Extract the [x, y] coordinate from the center of the cell holding the provided text.  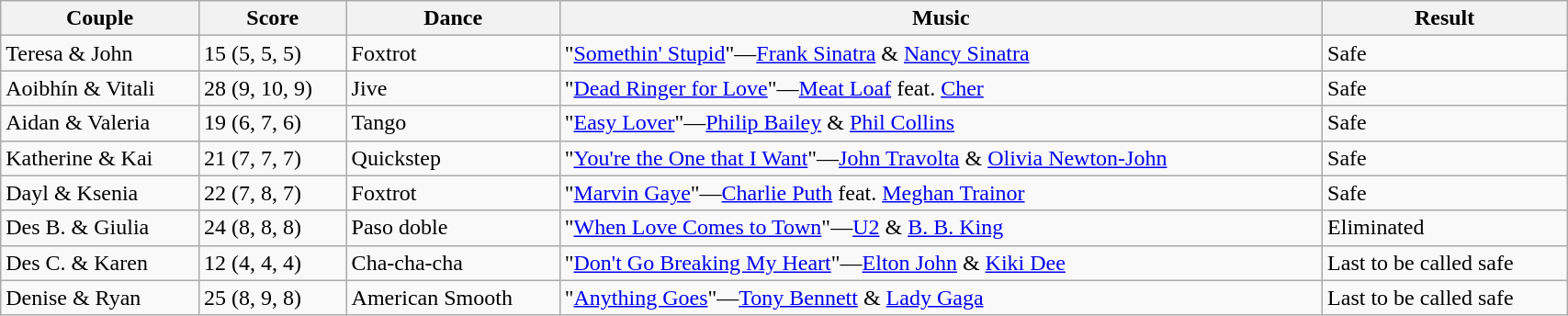
"Marvin Gaye"—Charlie Puth feat. Meghan Trainor [941, 193]
Jive [453, 88]
"Easy Lover"—Philip Bailey & Phil Collins [941, 123]
"Somethin' Stupid"—Frank Sinatra & Nancy Sinatra [941, 53]
Dance [453, 18]
"Anything Goes"—Tony Bennett & Lady Gaga [941, 298]
Dayl & Ksenia [100, 193]
Eliminated [1445, 228]
Aoibhín & Vitali [100, 88]
Music [941, 18]
25 (8, 9, 8) [272, 298]
Denise & Ryan [100, 298]
Des B. & Giulia [100, 228]
Result [1445, 18]
Aidan & Valeria [100, 123]
Couple [100, 18]
22 (7, 8, 7) [272, 193]
Teresa & John [100, 53]
24 (8, 8, 8) [272, 228]
Paso doble [453, 228]
Score [272, 18]
"Don't Go Breaking My Heart"—Elton John & Kiki Dee [941, 263]
"When Love Comes to Town"—U2 & B. B. King [941, 228]
Cha-cha-cha [453, 263]
"You're the One that I Want"—John Travolta & Olivia Newton-John [941, 158]
12 (4, 4, 4) [272, 263]
American Smooth [453, 298]
Des C. & Karen [100, 263]
Tango [453, 123]
21 (7, 7, 7) [272, 158]
Katherine & Kai [100, 158]
"Dead Ringer for Love"—Meat Loaf feat. Cher [941, 88]
Quickstep [453, 158]
19 (6, 7, 6) [272, 123]
28 (9, 10, 9) [272, 88]
15 (5, 5, 5) [272, 53]
